Provide the (X, Y) coordinate of the cell's center where the given text is located.  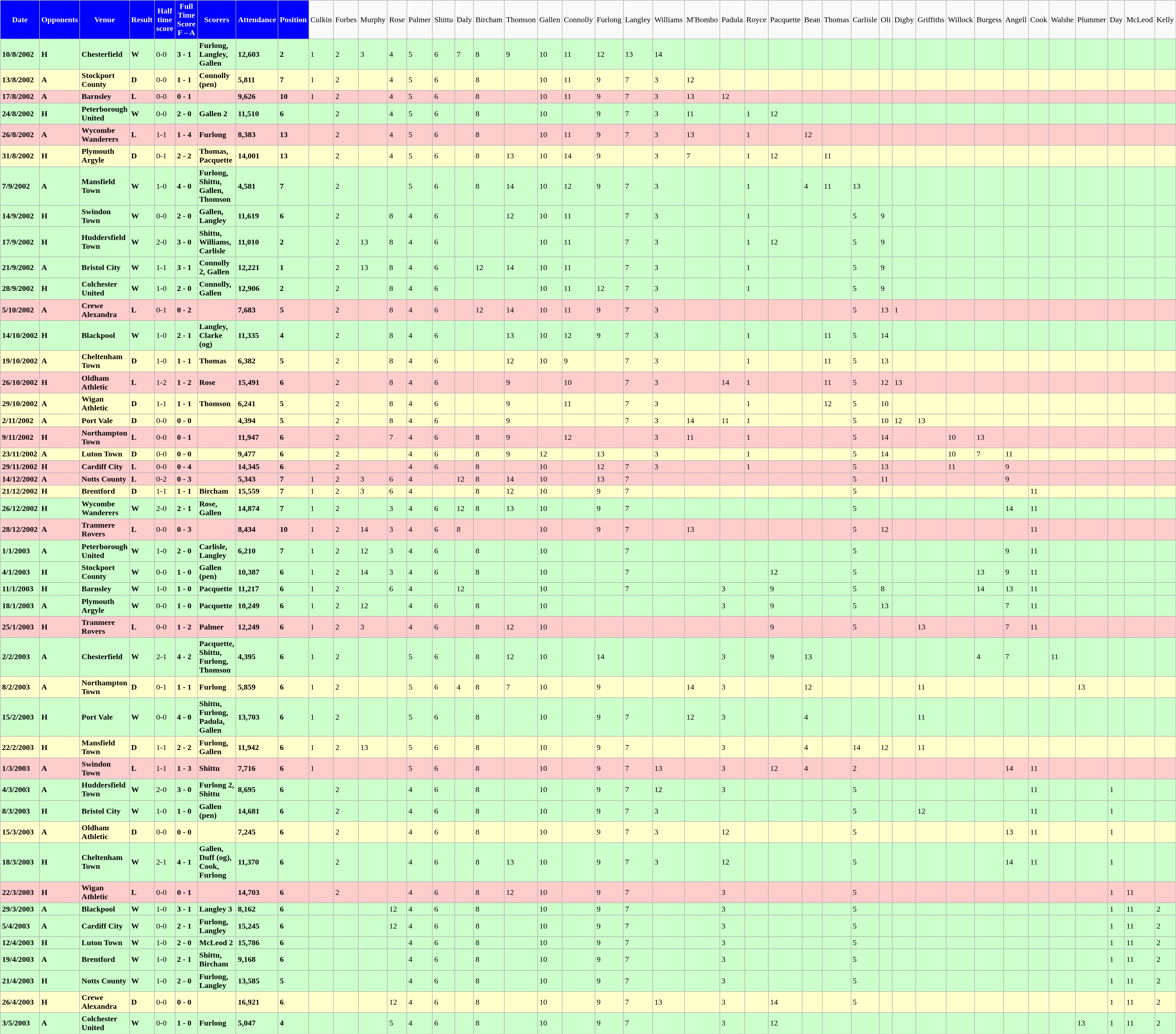
9,477 (257, 454)
11/1/2003 (20, 589)
23/11/2002 (20, 454)
14,001 (257, 156)
6,210 (257, 550)
21/12/2002 (20, 491)
31/8/2002 (20, 156)
Kelly (1165, 20)
11,217 (257, 589)
14,703 (257, 892)
Langley 3 (217, 909)
Carlisle, Langley (217, 550)
14,874 (257, 508)
2/2/2003 (20, 657)
22/2/2003 (20, 747)
Cook (1039, 20)
1 - 4 (186, 135)
25/1/2003 (20, 627)
12/4/2003 (20, 943)
Daly (464, 20)
McLeod (1139, 20)
Langley (638, 20)
Shittu, Bircham (217, 959)
13,703 (257, 717)
24/8/2002 (20, 114)
Gallen (550, 20)
15,491 (257, 383)
Pacquette, Shittu, Furlong, Thomson (217, 657)
Furlong, Langley, Gallen (217, 54)
8,162 (257, 909)
12,249 (257, 627)
11,947 (257, 437)
Date (20, 20)
8,434 (257, 530)
8,383 (257, 135)
2/11/2002 (20, 421)
Langley, Clarke (og) (217, 336)
14/9/2002 (20, 216)
11,510 (257, 114)
Opponents (59, 20)
14,681 (257, 811)
7,683 (257, 310)
26/10/2002 (20, 383)
7,245 (257, 832)
Plummer (1091, 20)
Gallen, Duff (og), Cook, Furlong (217, 862)
5/4/2003 (20, 926)
7/9/2002 (20, 186)
Furlong, Shittu, Gallen, Thomson (217, 186)
9,168 (257, 959)
21/9/2002 (20, 267)
4/1/2003 (20, 572)
10/8/2002 (20, 54)
10,387 (257, 572)
4,581 (257, 186)
Shittu, Furlong, Padula, Gallen (217, 717)
28/9/2002 (20, 289)
Bean (812, 20)
15/2/2003 (20, 717)
Full Time ScoreF – A (186, 20)
Forbes (346, 20)
1 - 3 (186, 769)
Culkin (321, 20)
13,585 (257, 981)
29/10/2002 (20, 404)
4,395 (257, 657)
14/12/2002 (20, 479)
11,619 (257, 216)
16,921 (257, 1002)
4 - 2 (186, 657)
22/3/2003 (20, 892)
5,811 (257, 80)
9/11/2002 (20, 437)
Scorers (217, 20)
5,343 (257, 479)
5/10/2002 (20, 310)
11,370 (257, 862)
8/2/2003 (20, 687)
15,786 (257, 943)
Venue (105, 20)
15/3/2003 (20, 832)
17/8/2002 (20, 97)
Gallen, Langley (217, 216)
Result (142, 20)
Shittu, Williams, Carlisle (217, 242)
Oli (886, 20)
10,249 (257, 605)
Murphy (373, 20)
18/1/2003 (20, 605)
18/3/2003 (20, 862)
12,221 (257, 267)
21/4/2003 (20, 981)
Walshe (1062, 20)
26/8/2002 (20, 135)
5,859 (257, 687)
29/11/2002 (20, 467)
29/3/2003 (20, 909)
Connolly, Gallen (217, 289)
8/3/2003 (20, 811)
Thomas, Pacquette (217, 156)
Gallen 2 (217, 114)
19/4/2003 (20, 959)
17/9/2002 (20, 242)
0 - 2 (186, 310)
Burgess (989, 20)
1/3/2003 (20, 769)
14/10/2002 (20, 336)
Williams (669, 20)
8,695 (257, 789)
Griffiths (931, 20)
9,626 (257, 97)
11,942 (257, 747)
19/10/2002 (20, 361)
Angell (1016, 20)
12,603 (257, 54)
26/12/2002 (20, 508)
Digby (904, 20)
15,559 (257, 491)
Position (293, 20)
Half time score (165, 20)
Royce (756, 20)
11,010 (257, 242)
14,345 (257, 467)
13/8/2002 (20, 80)
0-2 (165, 479)
15,245 (257, 926)
4 - 1 (186, 862)
1-2 (165, 383)
Connolly 2, Gallen (217, 267)
Furlong 2, Shittu (217, 789)
M'Bombo (702, 20)
11,335 (257, 336)
Attendance (257, 20)
28/12/2002 (20, 530)
Carlisle (865, 20)
0 - 4 (186, 467)
3/5/2003 (20, 1023)
Padula (732, 20)
12,906 (257, 289)
Willock (960, 20)
Connolly (578, 20)
6,241 (257, 404)
McLeod 2 (217, 943)
6,382 (257, 361)
4,394 (257, 421)
Furlong, Gallen (217, 747)
7,716 (257, 769)
Rose, Gallen (217, 508)
5,047 (257, 1023)
Day (1116, 20)
1/1/2003 (20, 550)
4/3/2003 (20, 789)
26/4/2003 (20, 1002)
Connolly (pen) (217, 80)
